Scan for the cell matching the given text and deliver its [x, y] coordinate at center. 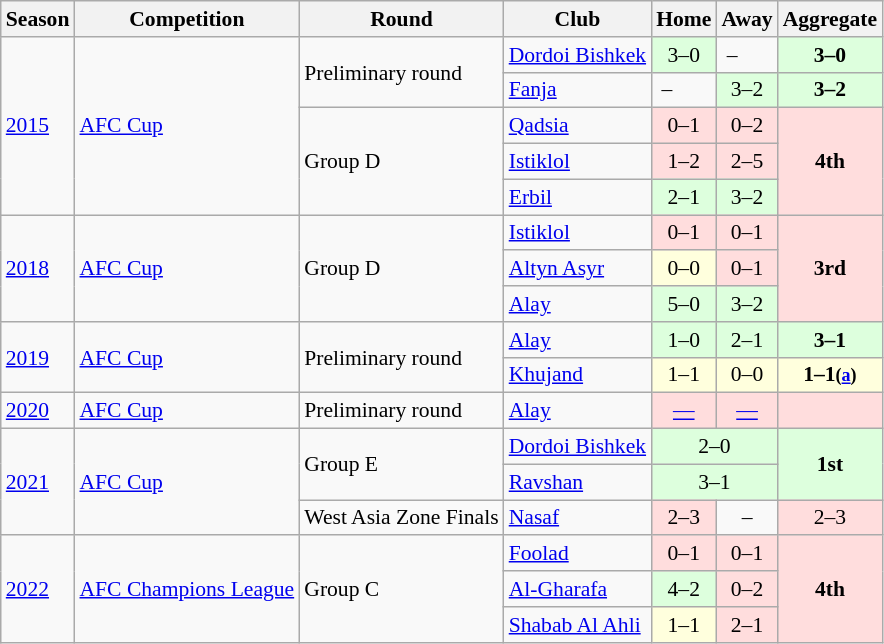
Group E [401, 464]
Qadsia [578, 126]
1–0 [684, 340]
1st [830, 464]
2021 [38, 482]
2022 [38, 590]
1–1(a) [830, 375]
Home [684, 19]
Aggregate [830, 19]
2020 [38, 411]
Season [38, 19]
Club [578, 19]
3rd [830, 268]
Foolad [578, 554]
Fanja [578, 90]
Erbil [578, 197]
Al-Gharafa [578, 589]
Ravshan [578, 482]
2018 [38, 268]
4–2 [684, 589]
Khujand [578, 375]
Round [401, 19]
Group C [401, 590]
AFC Champions League [186, 590]
Competition [186, 19]
2015 [38, 126]
2–5 [746, 162]
Away [746, 19]
1–2 [684, 162]
Nasaf [578, 518]
West Asia Zone Finals [401, 518]
Shabab Al Ahli [578, 625]
Altyn Asyr [578, 269]
2019 [38, 358]
5–0 [684, 304]
2–0 [714, 447]
